Scan for the cell matching the given text and deliver its (X, Y) coordinate at center. 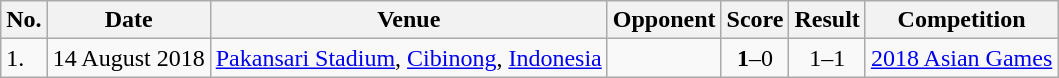
No. (24, 20)
Date (128, 20)
Opponent (664, 20)
1–1 (827, 58)
1–0 (755, 58)
2018 Asian Games (961, 58)
14 August 2018 (128, 58)
Venue (408, 20)
Competition (961, 20)
Result (827, 20)
1. (24, 58)
Score (755, 20)
Pakansari Stadium, Cibinong, Indonesia (408, 58)
